Provide the (x, y) coordinate of the cell's center where the given text is located.  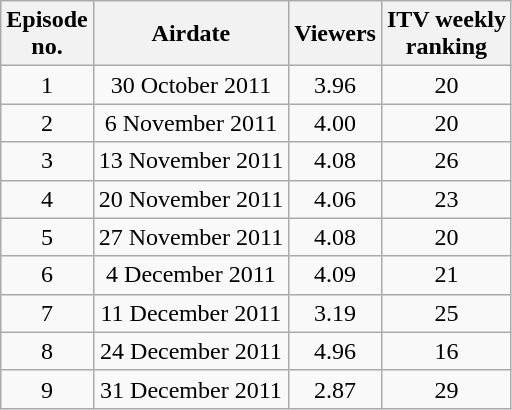
6 November 2011 (190, 123)
9 (47, 389)
2.87 (336, 389)
23 (446, 199)
Episodeno. (47, 34)
29 (446, 389)
26 (446, 161)
20 November 2011 (190, 199)
30 October 2011 (190, 85)
27 November 2011 (190, 237)
6 (47, 275)
Airdate (190, 34)
24 December 2011 (190, 351)
1 (47, 85)
31 December 2011 (190, 389)
2 (47, 123)
25 (446, 313)
21 (446, 275)
8 (47, 351)
3.96 (336, 85)
4.06 (336, 199)
4 December 2011 (190, 275)
4.09 (336, 275)
4.00 (336, 123)
ITV weeklyranking (446, 34)
16 (446, 351)
Viewers (336, 34)
4.96 (336, 351)
7 (47, 313)
13 November 2011 (190, 161)
4 (47, 199)
5 (47, 237)
3 (47, 161)
11 December 2011 (190, 313)
3.19 (336, 313)
